Scan for the cell matching the given text and deliver its (x, y) coordinate at center. 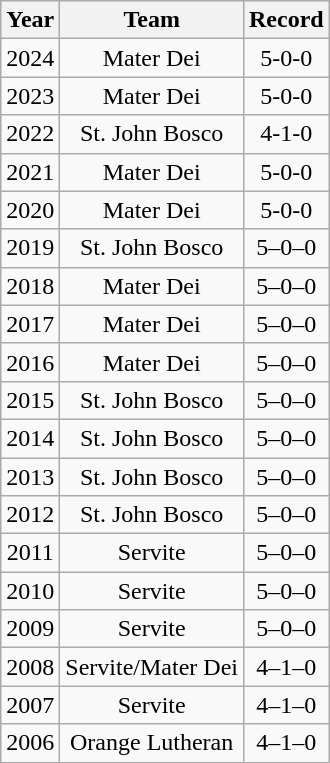
2016 (30, 362)
2012 (30, 515)
2019 (30, 248)
2023 (30, 96)
2020 (30, 210)
Servite/Mater Dei (152, 667)
Orange Lutheran (152, 743)
2006 (30, 743)
2021 (30, 172)
4-1-0 (286, 134)
2024 (30, 58)
2014 (30, 438)
2017 (30, 324)
2008 (30, 667)
2018 (30, 286)
2022 (30, 134)
Team (152, 20)
2013 (30, 477)
2015 (30, 400)
2007 (30, 705)
2011 (30, 553)
2010 (30, 591)
Record (286, 20)
2009 (30, 629)
Year (30, 20)
